Extract the (X, Y) coordinate from the center of the cell holding the provided text.  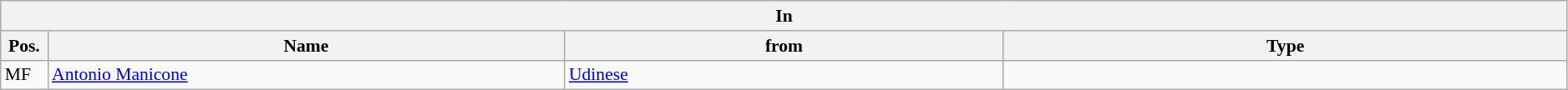
MF (24, 75)
from (784, 46)
Antonio Manicone (306, 75)
In (784, 16)
Pos. (24, 46)
Name (306, 46)
Udinese (784, 75)
Type (1285, 46)
